Determine the [x, y] coordinate at the center of the cell enclosing the given text.  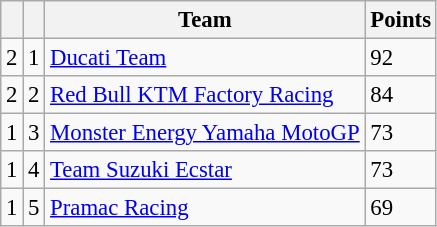
5 [34, 208]
Team Suzuki Ecstar [205, 170]
4 [34, 170]
3 [34, 133]
Ducati Team [205, 58]
Red Bull KTM Factory Racing [205, 95]
Monster Energy Yamaha MotoGP [205, 133]
92 [400, 58]
Pramac Racing [205, 208]
Team [205, 20]
69 [400, 208]
Points [400, 20]
84 [400, 95]
